From the cell containing the given text, extract its center point as (X, Y) coordinate. 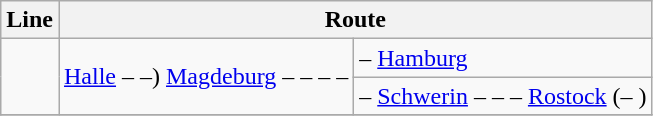
Route (355, 20)
– Hamburg (503, 58)
– Schwerin – – – Rostock (– ) (503, 96)
Line (30, 20)
Halle – –) Magdeburg – – – – (206, 77)
